Scan for the cell matching the given text and deliver its [x, y] coordinate at center. 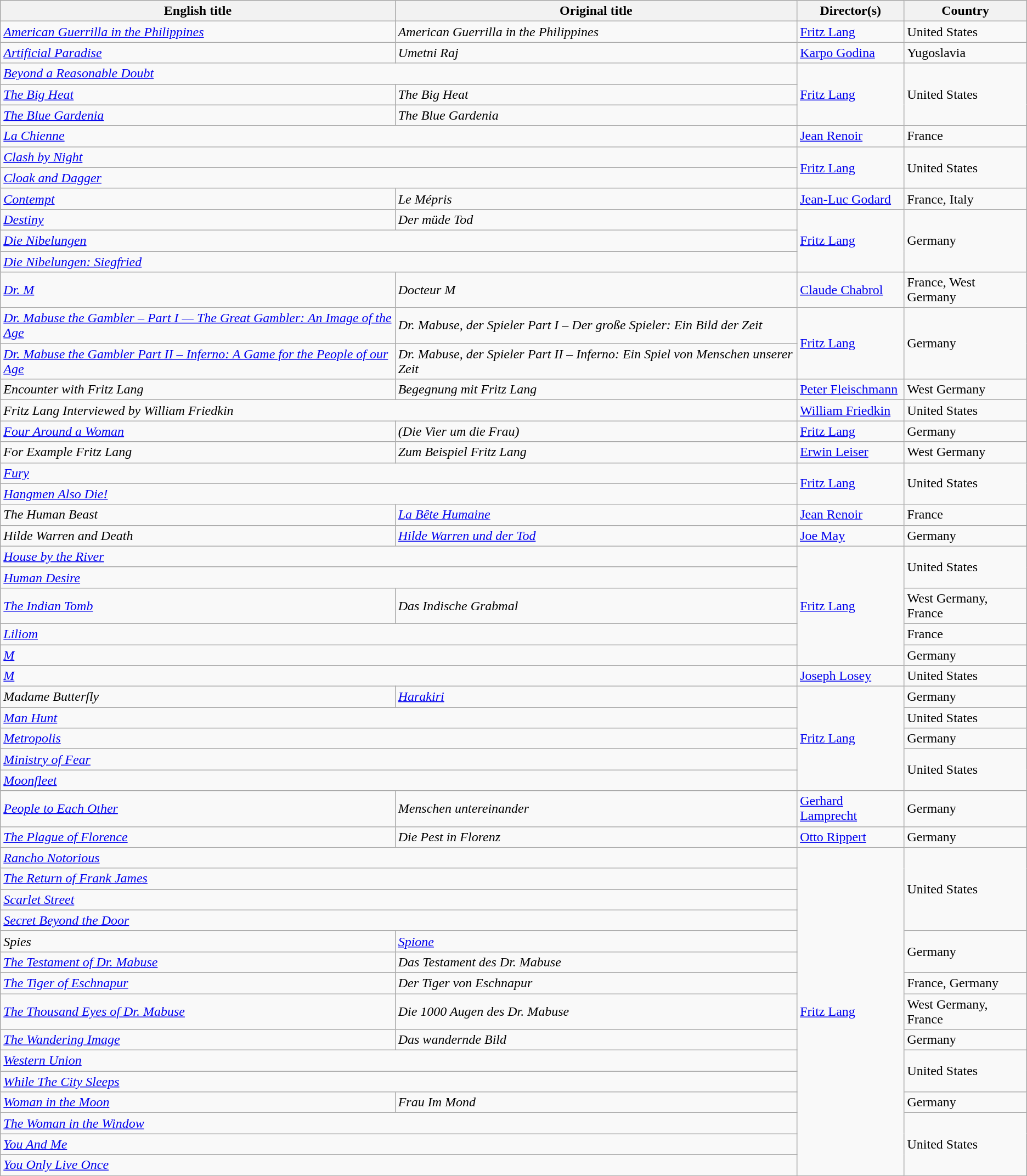
Contempt [198, 199]
The Tiger of Eschnapur [198, 983]
Metropolis [399, 739]
Clash by Night [399, 157]
Cloak and Dagger [399, 178]
(Die Vier um die Frau) [596, 431]
Artificial Paradise [198, 53]
You Only Live Once [399, 1165]
Director(s) [850, 11]
Scarlet Street [399, 899]
English title [198, 11]
Destiny [198, 220]
Original title [596, 11]
Harakiri [596, 697]
Die 1000 Augen des Dr. Mabuse [596, 1011]
The Testament of Dr. Mabuse [198, 962]
The Plague of Florence [198, 837]
Frau Im Mond [596, 1102]
Dr. Mabuse the Gambler – Part I — The Great Gambler: An Image of the Age [198, 326]
Gerhard Lamprecht [850, 809]
Jean-Luc Godard [850, 199]
Docteur M [596, 290]
Rancho Notorious [399, 858]
People to Each Other [198, 809]
Das Indische Grabmal [596, 606]
Beyond a Reasonable Doubt [399, 74]
Joseph Losey [850, 676]
Die Pest in Florenz [596, 837]
The Wandering Image [198, 1040]
Le Mépris [596, 199]
Zum Beispiel Fritz Lang [596, 452]
La Chienne [399, 136]
For Example Fritz Lang [198, 452]
William Friedkin [850, 410]
The Woman in the Window [399, 1123]
Secret Beyond the Door [399, 920]
Yugoslavia [966, 53]
Madame Butterfly [198, 697]
Fury [399, 473]
The Thousand Eyes of Dr. Mabuse [198, 1011]
Der müde Tod [596, 220]
Umetni Raj [596, 53]
Hilde Warren and Death [198, 536]
Fritz Lang Interviewed by William Friedkin [399, 410]
Dr. M [198, 290]
Otto Rippert [850, 837]
France, Italy [966, 199]
The Indian Tomb [198, 606]
Der Tiger von Eschnapur [596, 983]
Ministry of Fear [399, 759]
Dr. Mabuse, der Spieler Part I – Der große Spieler: Ein Bild der Zeit [596, 326]
Western Union [399, 1061]
The Return of Frank James [399, 879]
La Bête Humaine [596, 515]
Four Around a Woman [198, 431]
Man Hunt [399, 718]
France, Germany [966, 983]
Die Nibelungen: Siegfried [399, 262]
Spies [198, 941]
Karpo Godina [850, 53]
Dr. Mabuse the Gambler Part II – Inferno: A Game for the People of our Age [198, 361]
Woman in the Moon [198, 1102]
Peter Fleischmann [850, 390]
Dr. Mabuse, der Spieler Part II – Inferno: Ein Spiel von Menschen unserer Zeit [596, 361]
Claude Chabrol [850, 290]
Spione [596, 941]
Liliom [399, 634]
The Human Beast [198, 515]
You And Me [399, 1144]
Encounter with Fritz Lang [198, 390]
Joe May [850, 536]
While The City Sleeps [399, 1082]
Hilde Warren und der Tod [596, 536]
Human Desire [399, 577]
House by the River [399, 556]
Das Testament des Dr. Mabuse [596, 962]
Das wandernde Bild [596, 1040]
Begegnung mit Fritz Lang [596, 390]
Die Nibelungen [399, 240]
Erwin Leiser [850, 452]
Hangmen Also Die! [399, 494]
France, West Germany [966, 290]
Menschen untereinander [596, 809]
Country [966, 11]
Moonfleet [399, 780]
